Determine the (X, Y) coordinate at the center of the cell enclosing the given text.  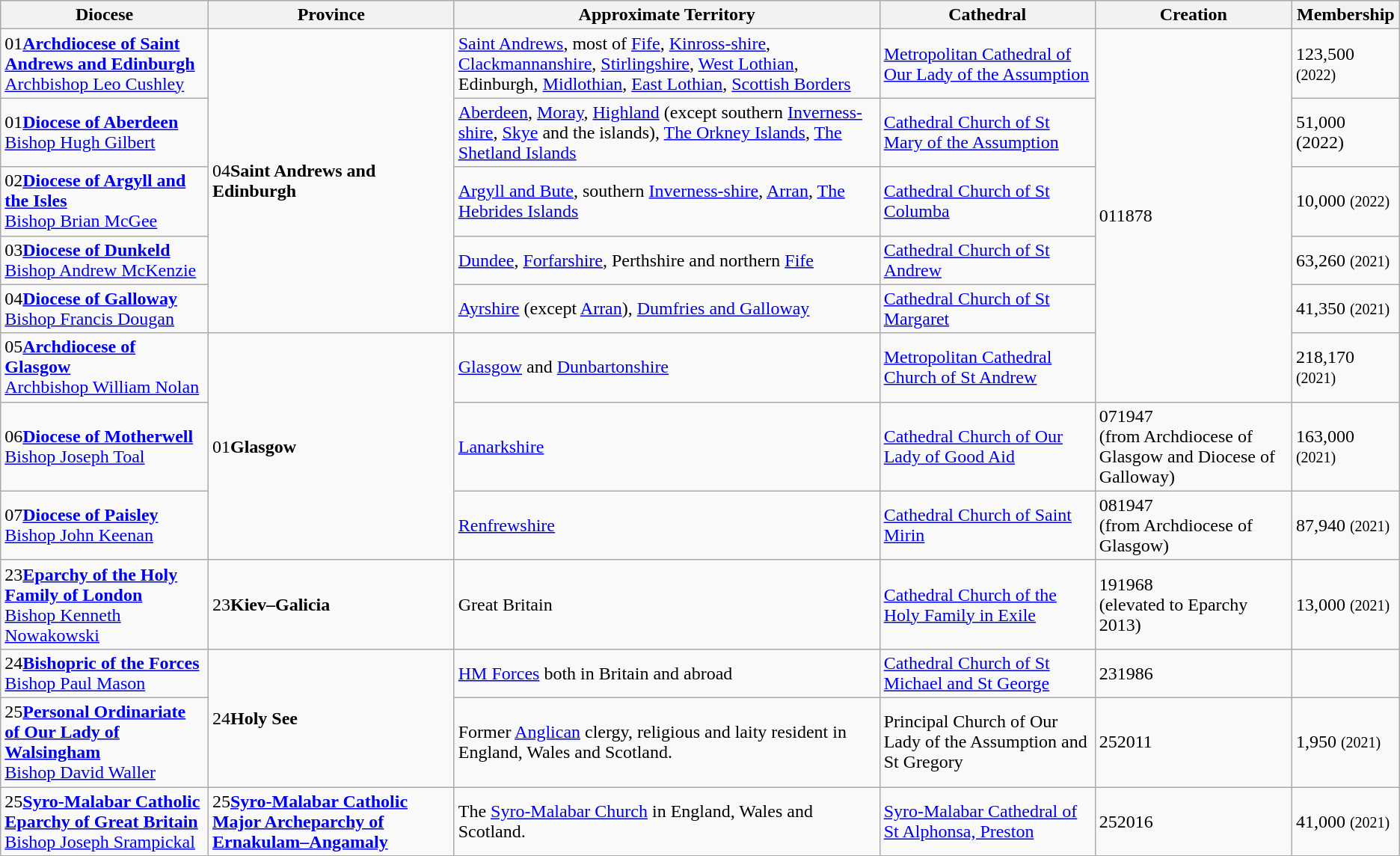
Aberdeen, Moray, Highland (except southern Inverness-shire, Skye and the islands), The Orkney Islands, The Shetland Islands (667, 132)
Dundee, Forfarshire, Perthshire and northern Fife (667, 260)
Glasgow and Dunbartonshire (667, 367)
Cathedral Church of St Mary of the Assumption (987, 132)
Membership (1345, 15)
01Glasgow (331, 446)
04Diocese of GallowayBishop Francis Dougan (105, 308)
Cathedral Church of Our Lady of Good Aid (987, 446)
Cathedral (987, 15)
Metropolitan Cathedral Church of St Andrew (987, 367)
191968(elevated to Eparchy 2013) (1194, 605)
Renfrewshire (667, 525)
Cathedral Church of the Holy Family in Exile (987, 605)
Approximate Territory (667, 15)
41,350 (2021) (1345, 308)
252011 (1194, 742)
Great Britain (667, 605)
25Syro-Malabar Catholic Eparchy of Great BritainBishop Joseph Srampickal (105, 822)
218,170 (2021) (1345, 367)
Principal Church of Our Lady of the Assumption and St Gregory (987, 742)
071947(from Archdiocese of Glasgow and Diocese of Galloway) (1194, 446)
252016 (1194, 822)
Cathedral Church of St Columba (987, 201)
Cathedral Church of St Michael and St George (987, 673)
Argyll and Bute, southern Inverness-shire, Arran, The Hebrides Islands (667, 201)
The Syro-Malabar Church in England, Wales and Scotland. (667, 822)
Ayrshire (except Arran), Dumfries and Galloway (667, 308)
Lanarkshire (667, 446)
Creation (1194, 15)
24Bishopric of the ForcesBishop Paul Mason (105, 673)
011878 (1194, 215)
Province (331, 15)
23Kiev–Galicia (331, 605)
HM Forces both in Britain and abroad (667, 673)
Syro-Malabar Cathedral of St Alphonsa, Preston (987, 822)
63,260 (2021) (1345, 260)
06Diocese of MotherwellBishop Joseph Toal (105, 446)
10,000 (2022) (1345, 201)
25Syro-Malabar Catholic Major Archeparchy of Ernakulam–Angamaly (331, 822)
Former Anglican clergy, religious and laity resident in England, Wales and Scotland. (667, 742)
01Diocese of AberdeenBishop Hugh Gilbert (105, 132)
07Diocese of PaisleyBishop John Keenan (105, 525)
081947(from Archdiocese of Glasgow) (1194, 525)
87,940 (2021) (1345, 525)
231986 (1194, 673)
25Personal Ordinariate of Our Lady of WalsinghamBishop David Waller (105, 742)
03Diocese of DunkeldBishop Andrew McKenzie (105, 260)
1,950 (2021) (1345, 742)
Cathedral Church of St Andrew (987, 260)
41,000 (2021) (1345, 822)
Saint Andrews, most of Fife, Kinross-shire, Clackmannanshire, Stirlingshire, West Lothian, Edinburgh, Midlothian, East Lothian, Scottish Borders (667, 64)
123,500 (2022) (1345, 64)
04Saint Andrews and Edinburgh (331, 181)
13,000 (2021) (1345, 605)
51,000 (2022) (1345, 132)
Diocese (105, 15)
05Archdiocese of GlasgowArchbishop William Nolan (105, 367)
02Diocese of Argyll and the IslesBishop Brian McGee (105, 201)
01Archdiocese of Saint Andrews and EdinburghArchbishop Leo Cushley (105, 64)
Metropolitan Cathedral of Our Lady of the Assumption (987, 64)
23Eparchy of the Holy Family of LondonBishop Kenneth Nowakowski (105, 605)
24Holy See (331, 718)
Cathedral Church of Saint Mirin (987, 525)
163,000 (2021) (1345, 446)
Cathedral Church of St Margaret (987, 308)
